Identify which cell holds the provided text, then report its [x, y] central coordinate. 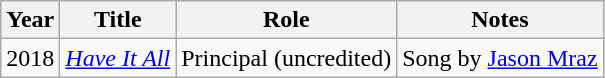
Principal (uncredited) [286, 58]
2018 [30, 58]
Song by Jason Mraz [500, 58]
Title [118, 20]
Year [30, 20]
Have It All [118, 58]
Notes [500, 20]
Role [286, 20]
